From the cell containing the given text, extract its center point as (x, y) coordinate. 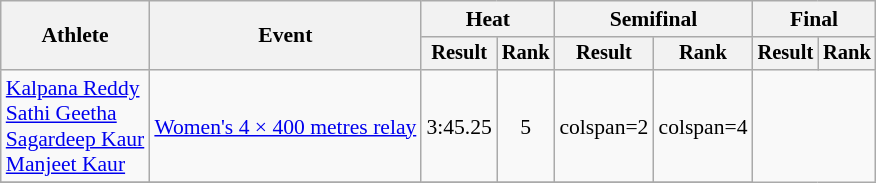
Kalpana ReddySathi GeethaSagardeep KaurManjeet Kaur (76, 126)
colspan=2 (604, 126)
Final (814, 19)
Women's 4 × 400 metres relay (285, 126)
3:45.25 (458, 126)
Semifinal (653, 19)
Athlete (76, 36)
Event (285, 36)
Heat (488, 19)
5 (526, 126)
colspan=4 (702, 126)
